Capture the cell that displays the provided text and extract its [x, y] central coordinate. 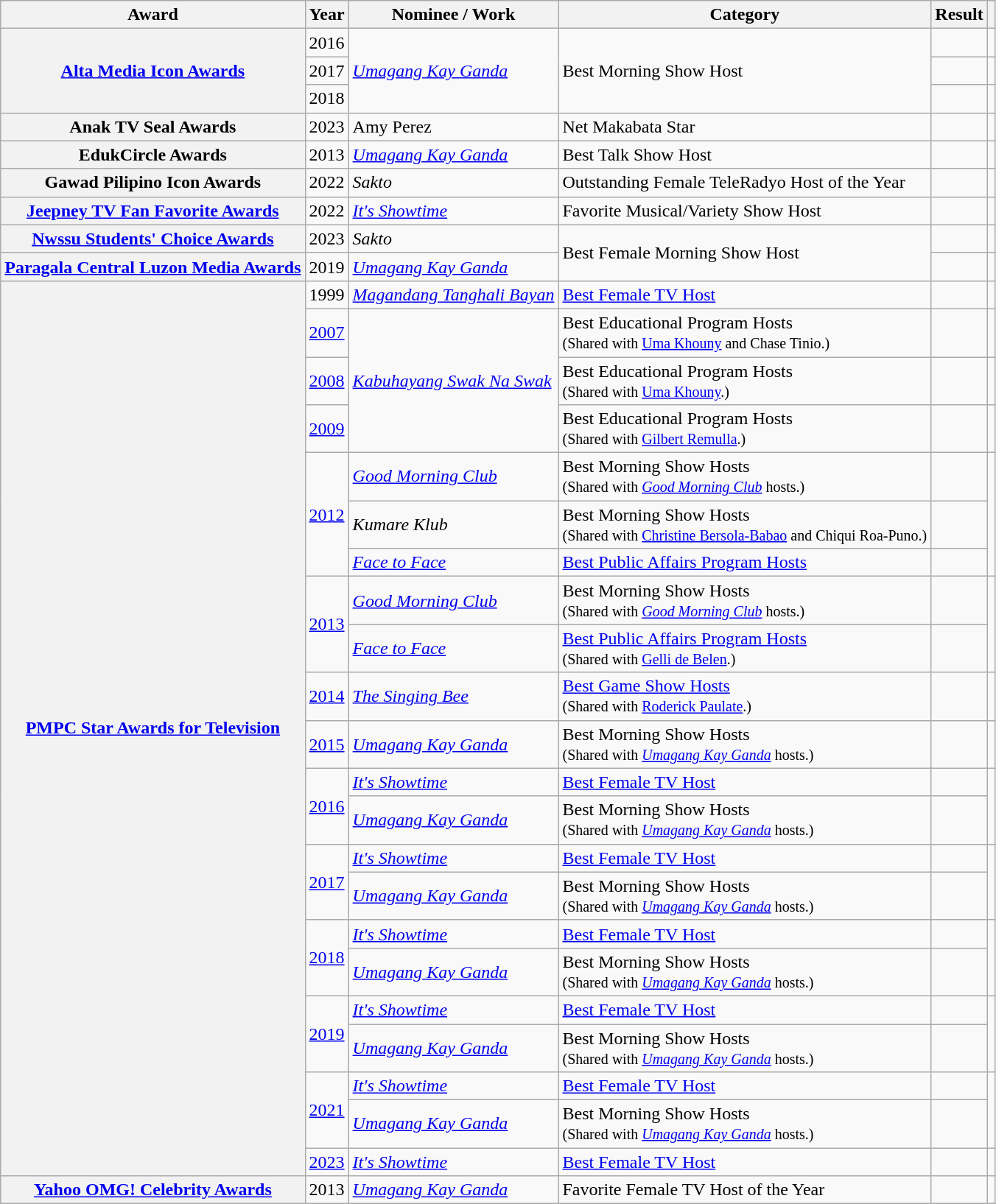
EdukCircle Awards [153, 155]
Kabuhayang Swak Na Swak [454, 380]
Yahoo OMG! Celebrity Awards [153, 1190]
Nominee / Work [454, 15]
Favorite Musical/Variety Show Host [745, 211]
Best Educational Program Hosts (Shared with Uma Khouny.) [745, 380]
2007 [327, 333]
Best Public Affairs Program Hosts [745, 563]
Amy Perez [454, 127]
Anak TV Seal Awards [153, 127]
Result [959, 15]
Best Morning Show Hosts (Shared with Christine Bersola-Babao and Chiqui Roa-Puno.) [745, 524]
Year [327, 15]
Award [153, 15]
Gawad Pilipino Icon Awards [153, 183]
Best Morning Show Host [745, 71]
Best Game Show Hosts (Shared with Roderick Paulate.) [745, 697]
Category [745, 15]
Net Makabata Star [745, 127]
Paragala Central Luzon Media Awards [153, 267]
PMPC Star Awards for Television [153, 728]
2014 [327, 697]
Best Educational Program Hosts (Shared with Gilbert Remulla.) [745, 429]
Kumare Klub [454, 524]
Outstanding Female TeleRadyo Host of the Year [745, 183]
Best Female Morning Show Host [745, 253]
Best Educational Program Hosts (Shared with Uma Khouny and Chase Tinio.) [745, 333]
Best Talk Show Host [745, 155]
2021 [327, 1110]
The Singing Bee [454, 697]
2008 [327, 380]
2012 [327, 515]
Best Public Affairs Program Hosts (Shared with Gelli de Belen.) [745, 648]
Alta Media Icon Awards [153, 71]
Jeepney TV Fan Favorite Awards [153, 211]
Magandang Tanghali Bayan [454, 295]
Favorite Female TV Host of the Year [745, 1190]
Nwssu Students' Choice Awards [153, 239]
1999 [327, 295]
2009 [327, 429]
2015 [327, 744]
